Search for the cell housing the specified text and yield its [x, y] center coordinate. 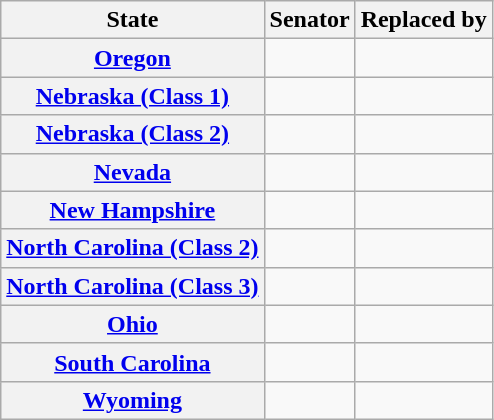
New Hampshire [132, 210]
Nevada [132, 172]
Oregon [132, 58]
State [132, 20]
Ohio [132, 324]
South Carolina [132, 362]
Nebraska (Class 1) [132, 96]
Wyoming [132, 400]
Nebraska (Class 2) [132, 134]
North Carolina (Class 2) [132, 248]
Replaced by [424, 20]
Senator [310, 20]
North Carolina (Class 3) [132, 286]
